Detect which cell encompasses the target text, then output its [X, Y] center coordinate. 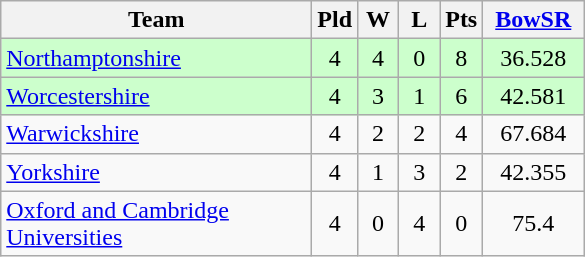
Warwickshire [156, 134]
6 [462, 96]
8 [462, 58]
Worcestershire [156, 96]
Pts [462, 20]
Pld [335, 20]
Team [156, 20]
Northamptonshire [156, 58]
67.684 [534, 134]
36.528 [534, 58]
75.4 [534, 224]
42.581 [534, 96]
BowSR [534, 20]
W [378, 20]
Yorkshire [156, 172]
Oxford and Cambridge Universities [156, 224]
L [420, 20]
42.355 [534, 172]
